From the cell containing the given text, extract its center point as (x, y) coordinate. 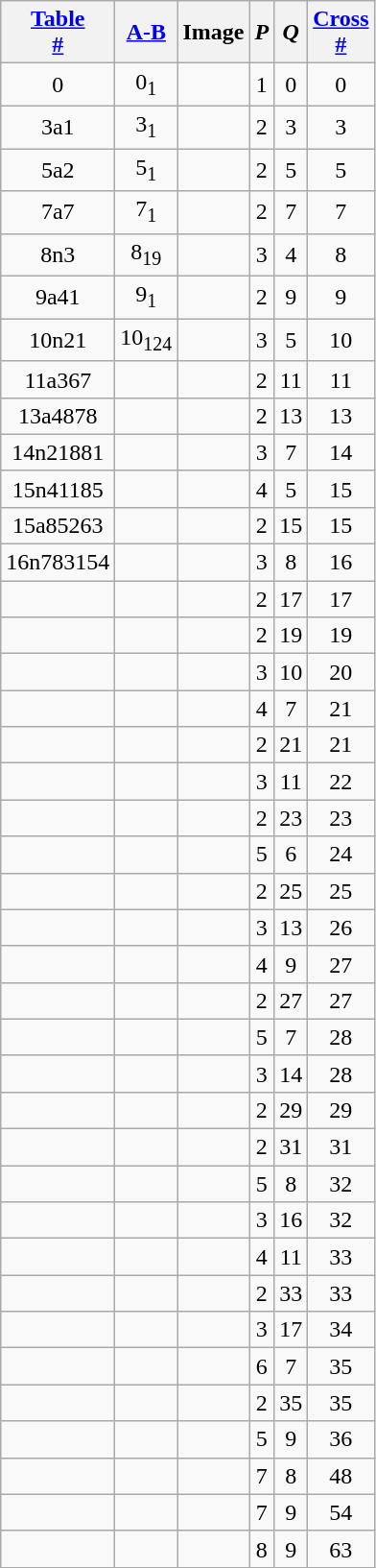
9a41 (58, 298)
91 (146, 298)
819 (146, 254)
10124 (146, 340)
A-B (146, 33)
7a7 (58, 212)
51 (146, 169)
20 (341, 672)
01 (146, 84)
14n21881 (58, 452)
P (262, 33)
71 (146, 212)
1 (262, 84)
8n3 (58, 254)
11a367 (58, 379)
54 (341, 1512)
Cross # (341, 33)
5a2 (58, 169)
48 (341, 1476)
24 (341, 855)
22 (341, 782)
63 (341, 1549)
36 (341, 1439)
13a4878 (58, 416)
10n21 (58, 340)
3a1 (58, 127)
Image (213, 33)
15n41185 (58, 489)
26 (341, 928)
Table # (58, 33)
16n783154 (58, 563)
34 (341, 1330)
Q (292, 33)
15a85263 (58, 525)
